Return the [x, y] coordinate for the center point of the cell that contains the specified text.  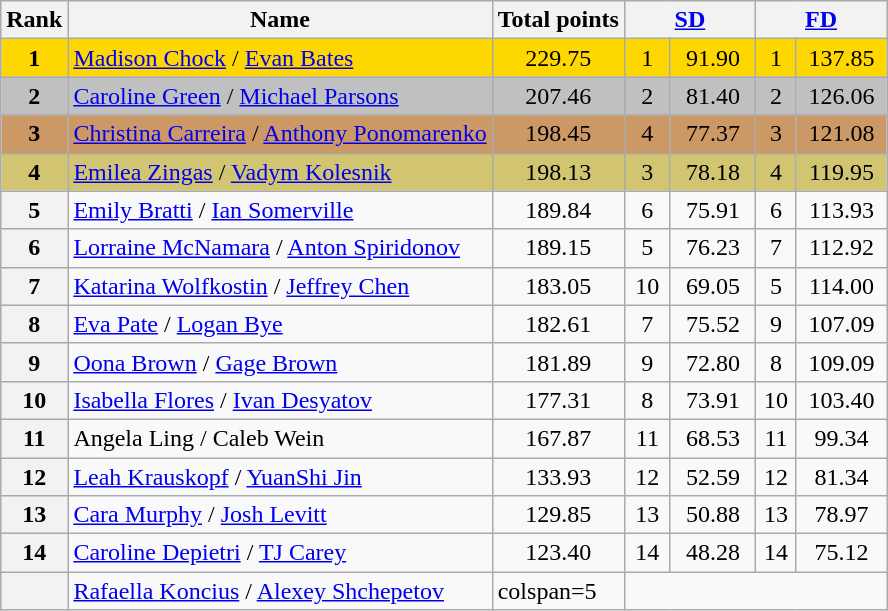
Cara Murphy / Josh Levitt [280, 515]
121.08 [841, 134]
52.59 [712, 477]
78.18 [712, 172]
50.88 [712, 515]
Lorraine McNamara / Anton Spiridonov [280, 248]
75.12 [841, 553]
Emily Bratti / Ian Somerville [280, 210]
198.45 [558, 134]
99.34 [841, 438]
Katarina Wolfkostin / Jeffrey Chen [280, 286]
Emilea Zingas / Vadym Kolesnik [280, 172]
126.06 [841, 96]
75.91 [712, 210]
69.05 [712, 286]
Caroline Green / Michael Parsons [280, 96]
SD [690, 20]
68.53 [712, 438]
137.85 [841, 58]
113.93 [841, 210]
Oona Brown / Gage Brown [280, 362]
177.31 [558, 400]
colspan=5 [558, 591]
229.75 [558, 58]
103.40 [841, 400]
75.52 [712, 324]
91.90 [712, 58]
Madison Chock / Evan Bates [280, 58]
76.23 [712, 248]
Eva Pate / Logan Bye [280, 324]
107.09 [841, 324]
Total points [558, 20]
81.40 [712, 96]
Caroline Depietri / TJ Carey [280, 553]
FD [820, 20]
77.37 [712, 134]
Angela Ling / Caleb Wein [280, 438]
Name [280, 20]
Leah Krauskopf / YuanShi Jin [280, 477]
Rank [34, 20]
Christina Carreira / Anthony Ponomarenko [280, 134]
183.05 [558, 286]
207.46 [558, 96]
Rafaella Koncius / Alexey Shchepetov [280, 591]
73.91 [712, 400]
189.15 [558, 248]
78.97 [841, 515]
181.89 [558, 362]
72.80 [712, 362]
189.84 [558, 210]
81.34 [841, 477]
112.92 [841, 248]
129.85 [558, 515]
182.61 [558, 324]
Isabella Flores / Ivan Desyatov [280, 400]
114.00 [841, 286]
198.13 [558, 172]
123.40 [558, 553]
167.87 [558, 438]
48.28 [712, 553]
133.93 [558, 477]
119.95 [841, 172]
109.09 [841, 362]
